Identify which cell holds the provided text, then report its [x, y] central coordinate. 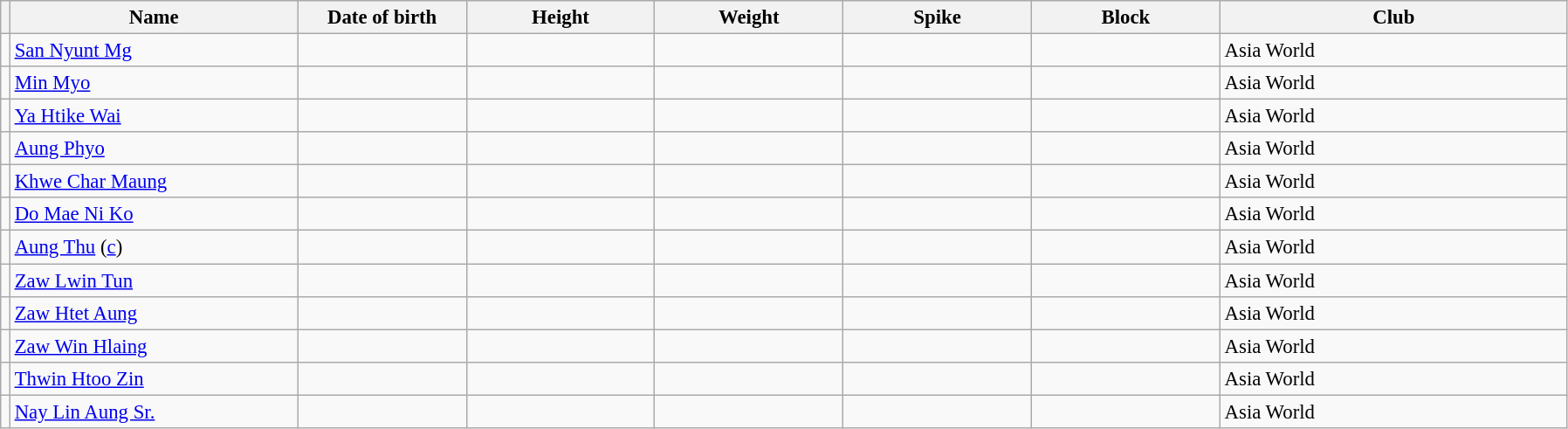
Height [560, 17]
Khwe Char Maung [154, 182]
Nay Lin Aung Sr. [154, 412]
Aung Thu (c) [154, 247]
Min Myo [154, 83]
Thwin Htoo Zin [154, 378]
Block [1125, 17]
Name [154, 17]
Zaw Lwin Tun [154, 280]
Aung Phyo [154, 149]
Date of birth [382, 17]
Do Mae Ni Ko [154, 214]
Zaw Win Hlaing [154, 346]
Spike [938, 17]
Zaw Htet Aung [154, 313]
Ya Htike Wai [154, 116]
San Nyunt Mg [154, 51]
Weight [749, 17]
Club [1393, 17]
